Scan for the cell matching the given text and deliver its (X, Y) coordinate at center. 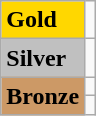
Gold (43, 20)
Bronze (43, 96)
Silver (43, 58)
